Find where the given text appears and provide that cell's center as [X, Y] coordinate. 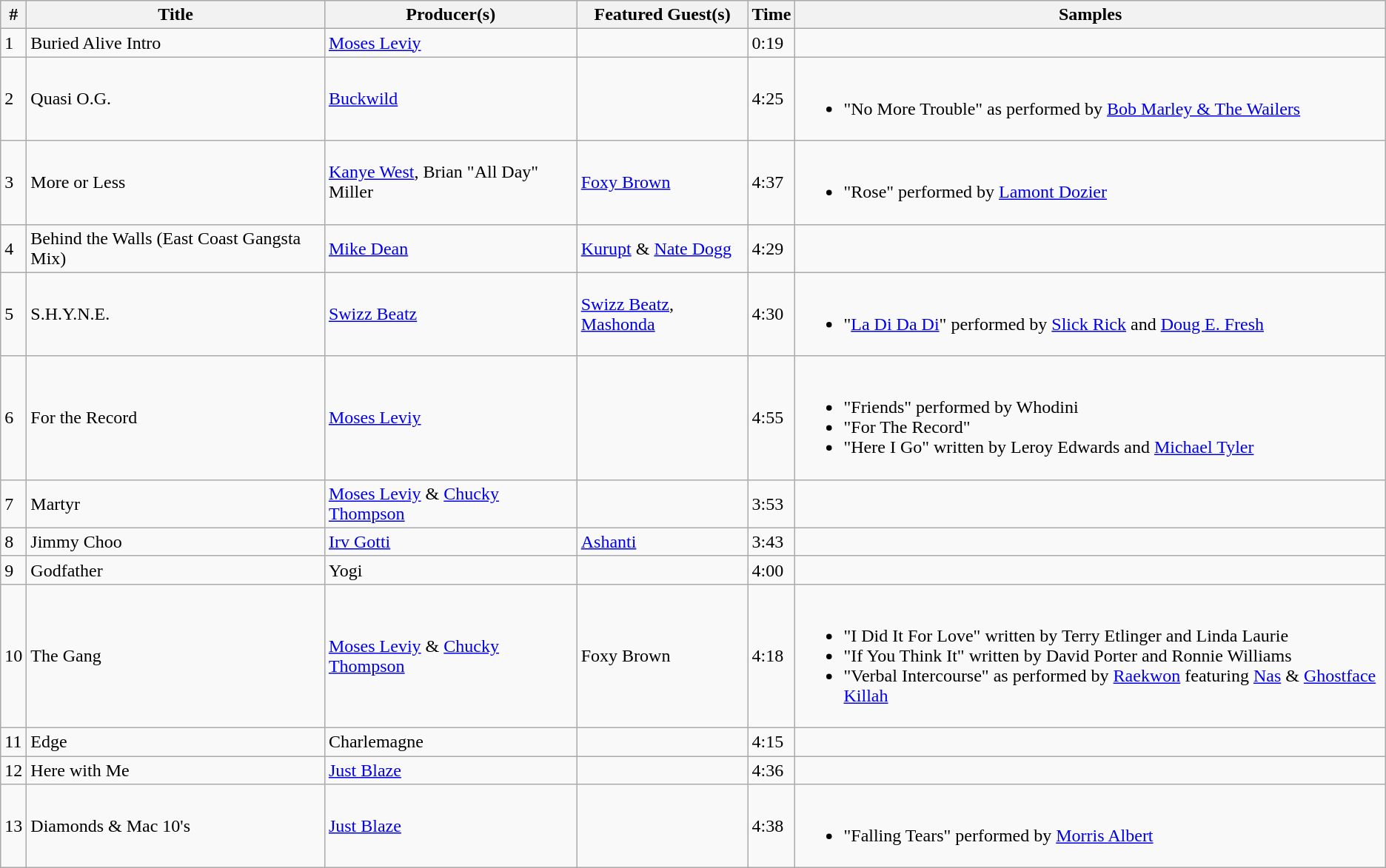
11 [13, 741]
7 [13, 503]
Godfather [176, 570]
Edge [176, 741]
1 [13, 43]
3:43 [771, 542]
4:18 [771, 656]
Producer(s) [450, 15]
More or Less [176, 182]
4:38 [771, 826]
S.H.Y.N.E. [176, 314]
9 [13, 570]
The Gang [176, 656]
Swizz Beatz [450, 314]
# [13, 15]
4:25 [771, 99]
2 [13, 99]
Featured Guest(s) [662, 15]
"La Di Da Di" performed by Slick Rick and Doug E. Fresh [1090, 314]
Buried Alive Intro [176, 43]
5 [13, 314]
"No More Trouble" as performed by Bob Marley & The Wailers [1090, 99]
12 [13, 770]
Jimmy Choo [176, 542]
4:29 [771, 249]
For the Record [176, 417]
10 [13, 656]
"Falling Tears" performed by Morris Albert [1090, 826]
Buckwild [450, 99]
4:00 [771, 570]
Time [771, 15]
Samples [1090, 15]
Here with Me [176, 770]
Yogi [450, 570]
Behind the Walls (East Coast Gangsta Mix) [176, 249]
3:53 [771, 503]
13 [13, 826]
Swizz Beatz, Mashonda [662, 314]
"Friends" performed by Whodini"For The Record""Here I Go" written by Leroy Edwards and Michael Tyler [1090, 417]
0:19 [771, 43]
Irv Gotti [450, 542]
6 [13, 417]
Ashanti [662, 542]
4:36 [771, 770]
Martyr [176, 503]
Quasi O.G. [176, 99]
4:15 [771, 741]
4:37 [771, 182]
4 [13, 249]
Charlemagne [450, 741]
3 [13, 182]
"Rose" performed by Lamont Dozier [1090, 182]
8 [13, 542]
Mike Dean [450, 249]
Kurupt & Nate Dogg [662, 249]
4:55 [771, 417]
4:30 [771, 314]
Kanye West, Brian "All Day" Miller [450, 182]
Title [176, 15]
Diamonds & Mac 10's [176, 826]
